Provide the [x, y] coordinate of the cell's center where the given text is located.  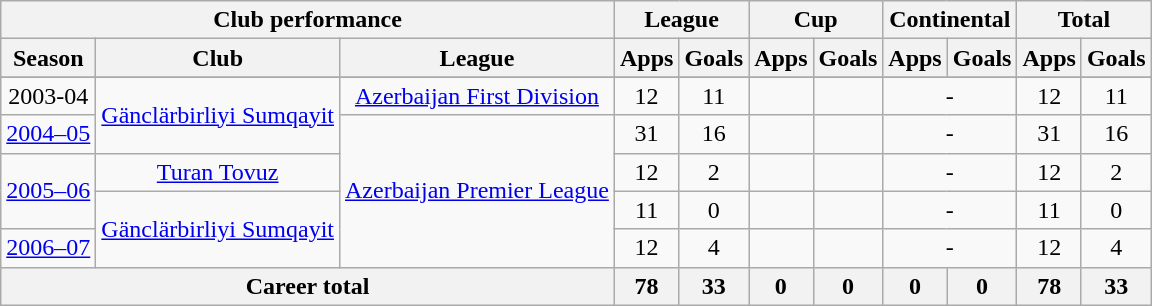
Season [48, 58]
Turan Tovuz [218, 172]
2006–07 [48, 248]
2003-04 [48, 96]
Club performance [308, 20]
Continental [950, 20]
Cup [816, 20]
Club [218, 58]
Career total [308, 286]
2004–05 [48, 134]
2005–06 [48, 191]
Azerbaijan Premier League [476, 191]
Azerbaijan First Division [476, 96]
Total [1084, 20]
